Extract the [X, Y] coordinate from the center of the cell holding the provided text.  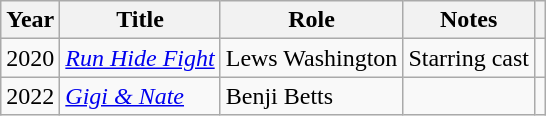
Starring cast [469, 58]
Title [140, 20]
2020 [30, 58]
Gigi & Nate [140, 96]
Notes [469, 20]
Role [312, 20]
Run Hide Fight [140, 58]
2022 [30, 96]
Lews Washington [312, 58]
Benji Betts [312, 96]
Year [30, 20]
